Extract the (X, Y) coordinate from the center of the cell holding the provided text.  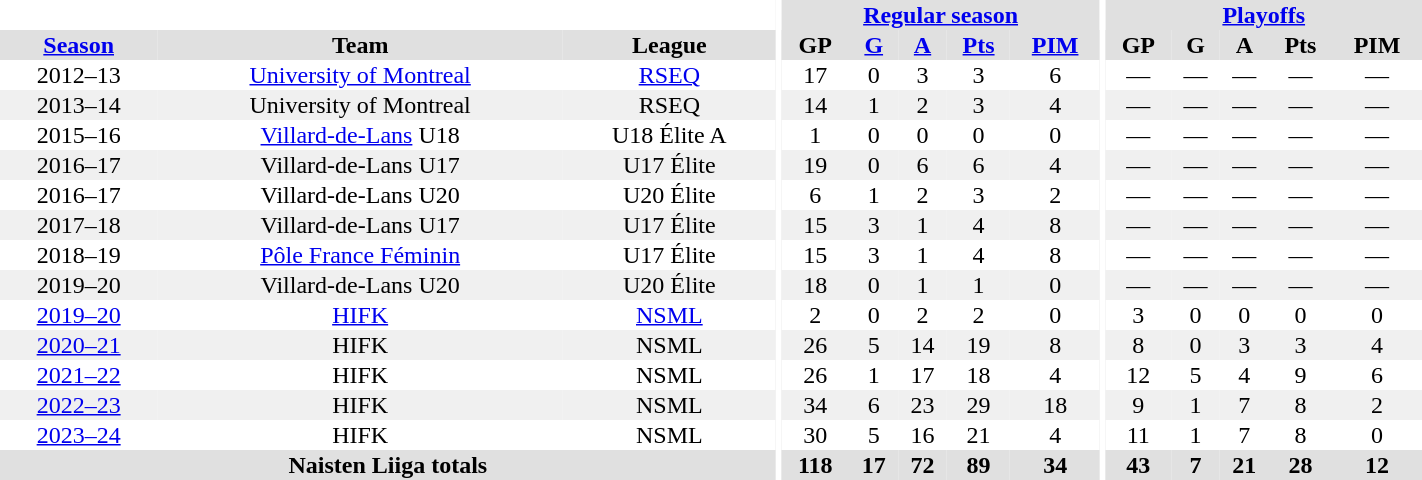
Villard-de-Lans U18 (360, 135)
2023–24 (78, 435)
U18 Élite A (670, 135)
2020–21 (78, 345)
Naisten Liiga totals (388, 465)
118 (815, 465)
2018–19 (78, 255)
23 (922, 405)
30 (815, 435)
2013–14 (78, 105)
Playoffs (1264, 15)
Season (78, 45)
11 (1138, 435)
Team (360, 45)
43 (1138, 465)
2021–22 (78, 375)
28 (1300, 465)
16 (922, 435)
Regular season (940, 15)
League (670, 45)
2012–13 (78, 75)
Pôle France Féminin (360, 255)
2022–23 (78, 405)
2017–18 (78, 225)
29 (978, 405)
2015–16 (78, 135)
89 (978, 465)
72 (922, 465)
